Scan for the cell matching the given text and deliver its [X, Y] coordinate at center. 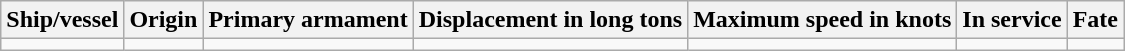
Origin [164, 20]
Maximum speed in knots [822, 20]
Ship/vessel [62, 20]
In service [1012, 20]
Displacement in long tons [550, 20]
Fate [1095, 20]
Primary armament [308, 20]
